Return [X, Y] of the center of cell containing provided text 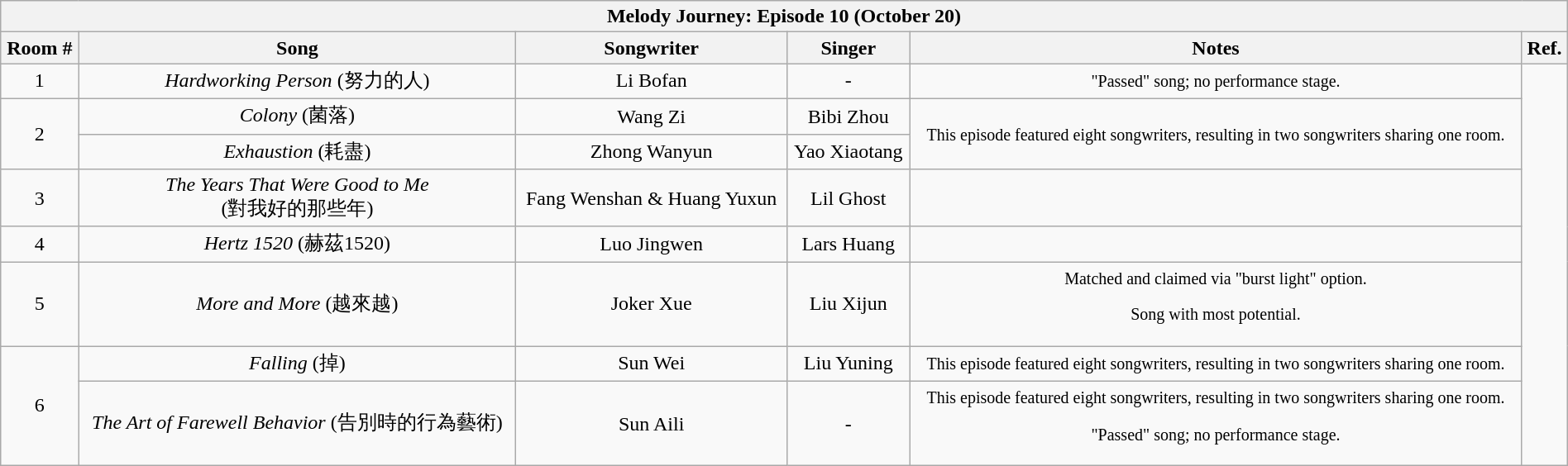
Matched and claimed via "burst light" option. Song with most potential. [1216, 304]
Zhong Wanyun [652, 152]
Exhaustion (耗盡) [298, 152]
Songwriter [652, 48]
Ref. [1545, 48]
Liu Yuning [849, 364]
6 [40, 407]
Melody Journey: Episode 10 (October 20) [784, 17]
Yao Xiaotang [849, 152]
The Art of Farewell Behavior (告別時的行為藝術) [298, 423]
Wang Zi [652, 116]
More and More (越來越) [298, 304]
Colony (菌落) [298, 116]
Hertz 1520 (赫茲1520) [298, 245]
5 [40, 304]
The Years That Were Good to Me (對我好的那些年) [298, 198]
Li Bofan [652, 81]
Bibi Zhou [849, 116]
Fang Wenshan & Huang Yuxun [652, 198]
3 [40, 198]
Lil Ghost [849, 198]
Notes [1216, 48]
Singer [849, 48]
Room # [40, 48]
Luo Jingwen [652, 245]
4 [40, 245]
Sun Wei [652, 364]
1 [40, 81]
Joker Xue [652, 304]
Sun Aili [652, 423]
Lars Huang [849, 245]
Song [298, 48]
"Passed" song; no performance stage. [1216, 81]
Hardworking Person (努力的人) [298, 81]
2 [40, 134]
Liu Xijun [849, 304]
Falling (掉) [298, 364]
This episode featured eight songwriters, resulting in two songwriters sharing one room."Passed" song; no performance stage. [1216, 423]
